For the text-containing cell, return its midpoint in [X, Y] coordinate format. 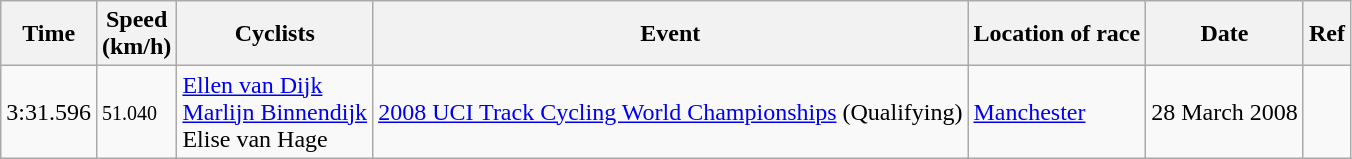
3:31.596 [49, 112]
Ellen van DijkMarlijn BinnendijkElise van Hage [275, 112]
2008 UCI Track Cycling World Championships (Qualifying) [670, 112]
Speed(km/h) [136, 34]
Manchester [1057, 112]
51.040 [136, 112]
Location of race [1057, 34]
Cyclists [275, 34]
Ref [1326, 34]
Time [49, 34]
Date [1225, 34]
28 March 2008 [1225, 112]
Event [670, 34]
